For the text-containing cell, return its midpoint in (X, Y) coordinate format. 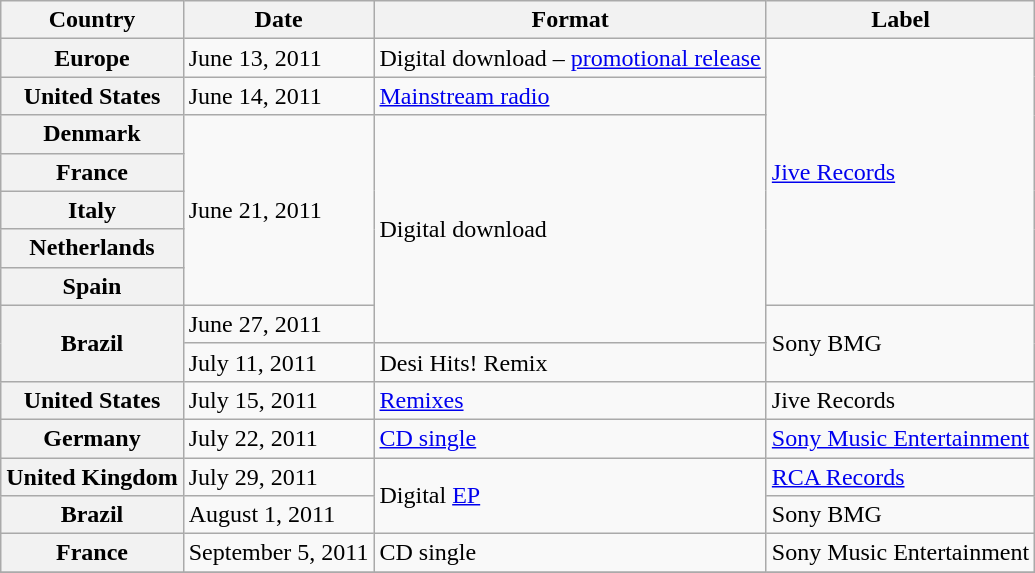
Remixes (570, 400)
June 21, 2011 (278, 210)
Date (278, 20)
Mainstream radio (570, 96)
June 27, 2011 (278, 324)
July 22, 2011 (278, 438)
Italy (92, 210)
RCA Records (900, 477)
July 11, 2011 (278, 362)
Country (92, 20)
Europe (92, 58)
Label (900, 20)
September 5, 2011 (278, 553)
Digital download – promotional release (570, 58)
June 13, 2011 (278, 58)
United Kingdom (92, 477)
June 14, 2011 (278, 96)
Digital download (570, 229)
July 15, 2011 (278, 400)
Denmark (92, 134)
Germany (92, 438)
Desi Hits! Remix (570, 362)
July 29, 2011 (278, 477)
August 1, 2011 (278, 515)
Spain (92, 286)
Digital EP (570, 496)
Netherlands (92, 248)
Format (570, 20)
